For the text-containing cell, return its midpoint in (x, y) coordinate format. 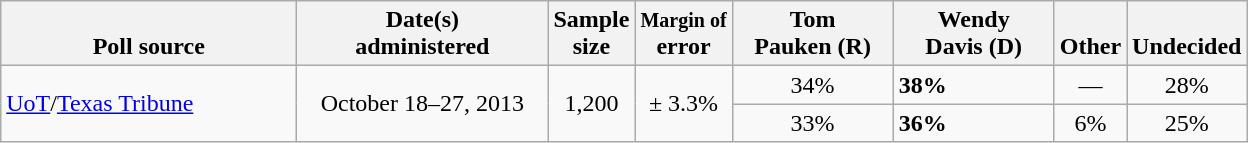
25% (1187, 123)
Poll source (149, 34)
Undecided (1187, 34)
33% (812, 123)
Samplesize (592, 34)
38% (974, 85)
TomPauken (R) (812, 34)
WendyDavis (D) (974, 34)
October 18–27, 2013 (422, 104)
UoT/Texas Tribune (149, 104)
36% (974, 123)
— (1090, 85)
Other (1090, 34)
1,200 (592, 104)
± 3.3% (684, 104)
Date(s)administered (422, 34)
6% (1090, 123)
34% (812, 85)
28% (1187, 85)
Margin oferror (684, 34)
